Return (x, y) of the center of cell containing provided text 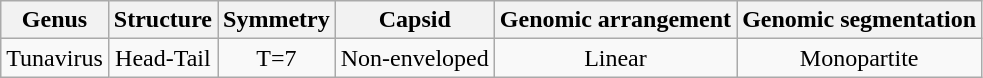
Capsid (414, 20)
Head-Tail (162, 58)
Genomic segmentation (860, 20)
Genomic arrangement (615, 20)
Tunavirus (55, 58)
Symmetry (277, 20)
T=7 (277, 58)
Linear (615, 58)
Non-enveloped (414, 58)
Structure (162, 20)
Genus (55, 20)
Monopartite (860, 58)
